Provide the (x, y) coordinate of the cell's center where the given text is located.  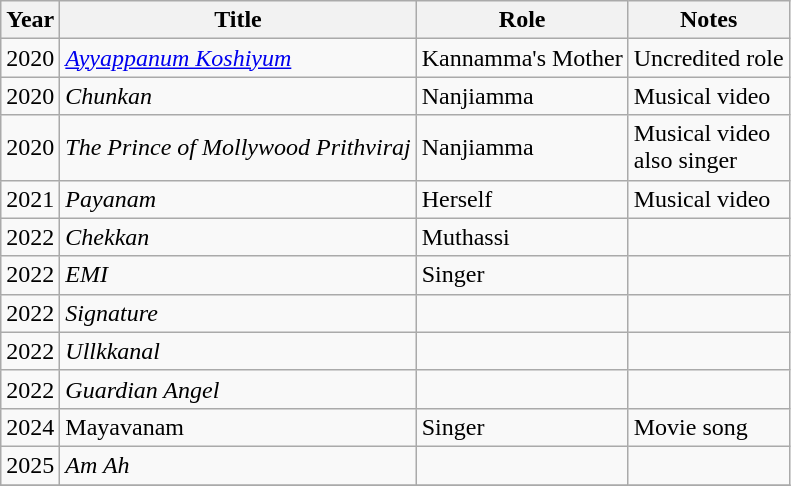
Kannamma's Mother (522, 58)
Chekkan (238, 237)
Musical videoalso singer (708, 148)
The Prince of Mollywood Prithviraj (238, 148)
2021 (30, 199)
Muthassi (522, 237)
Title (238, 20)
EMI (238, 275)
Signature (238, 313)
Year (30, 20)
Chunkan (238, 96)
Uncredited role (708, 58)
Role (522, 20)
Am Ah (238, 465)
Notes (708, 20)
Ullkkanal (238, 351)
Mayavanam (238, 427)
Guardian Angel (238, 389)
Payanam (238, 199)
Movie song (708, 427)
Herself (522, 199)
2025 (30, 465)
Ayyappanum Koshiyum (238, 58)
2024 (30, 427)
